From the cell containing the given text, extract its center point as (X, Y) coordinate. 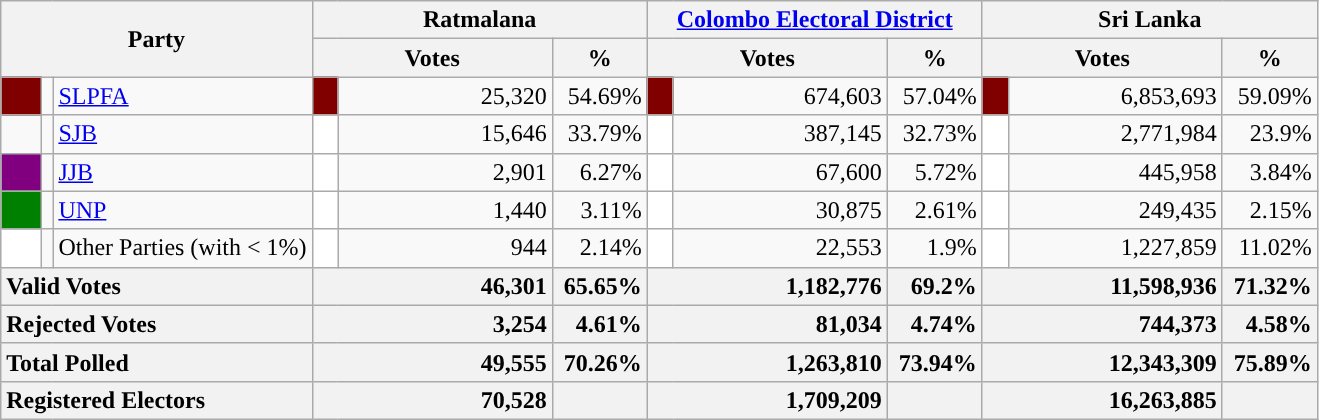
4.74% (934, 324)
69.2% (934, 286)
67,600 (780, 172)
JJB (182, 172)
46,301 (432, 286)
3,254 (432, 324)
944 (445, 248)
Sri Lanka (1150, 20)
23.9% (1270, 134)
6,853,693 (1115, 96)
Rejected Votes (156, 324)
Valid Votes (156, 286)
5.72% (934, 172)
Ratmalana (480, 20)
81,034 (767, 324)
2.61% (934, 210)
49,555 (432, 362)
15,646 (445, 134)
Colombo Electoral District (814, 20)
1,440 (445, 210)
4.58% (1270, 324)
33.79% (600, 134)
1,709,209 (767, 400)
25,320 (445, 96)
4.61% (600, 324)
445,958 (1115, 172)
Registered Electors (156, 400)
54.69% (600, 96)
71.32% (1270, 286)
32.73% (934, 134)
70.26% (600, 362)
1,263,810 (767, 362)
70,528 (432, 400)
3.11% (600, 210)
65.65% (600, 286)
1,182,776 (767, 286)
2.14% (600, 248)
2.15% (1270, 210)
73.94% (934, 362)
744,373 (1102, 324)
SJB (182, 134)
11,598,936 (1102, 286)
674,603 (780, 96)
1,227,859 (1115, 248)
387,145 (780, 134)
1.9% (934, 248)
12,343,309 (1102, 362)
22,553 (780, 248)
30,875 (780, 210)
SLPFA (182, 96)
Party (156, 39)
16,263,885 (1102, 400)
59.09% (1270, 96)
2,901 (445, 172)
UNP (182, 210)
75.89% (1270, 362)
2,771,984 (1115, 134)
11.02% (1270, 248)
57.04% (934, 96)
Other Parties (with < 1%) (182, 248)
3.84% (1270, 172)
Total Polled (156, 362)
6.27% (600, 172)
249,435 (1115, 210)
